Return [X, Y] of the center of cell containing provided text 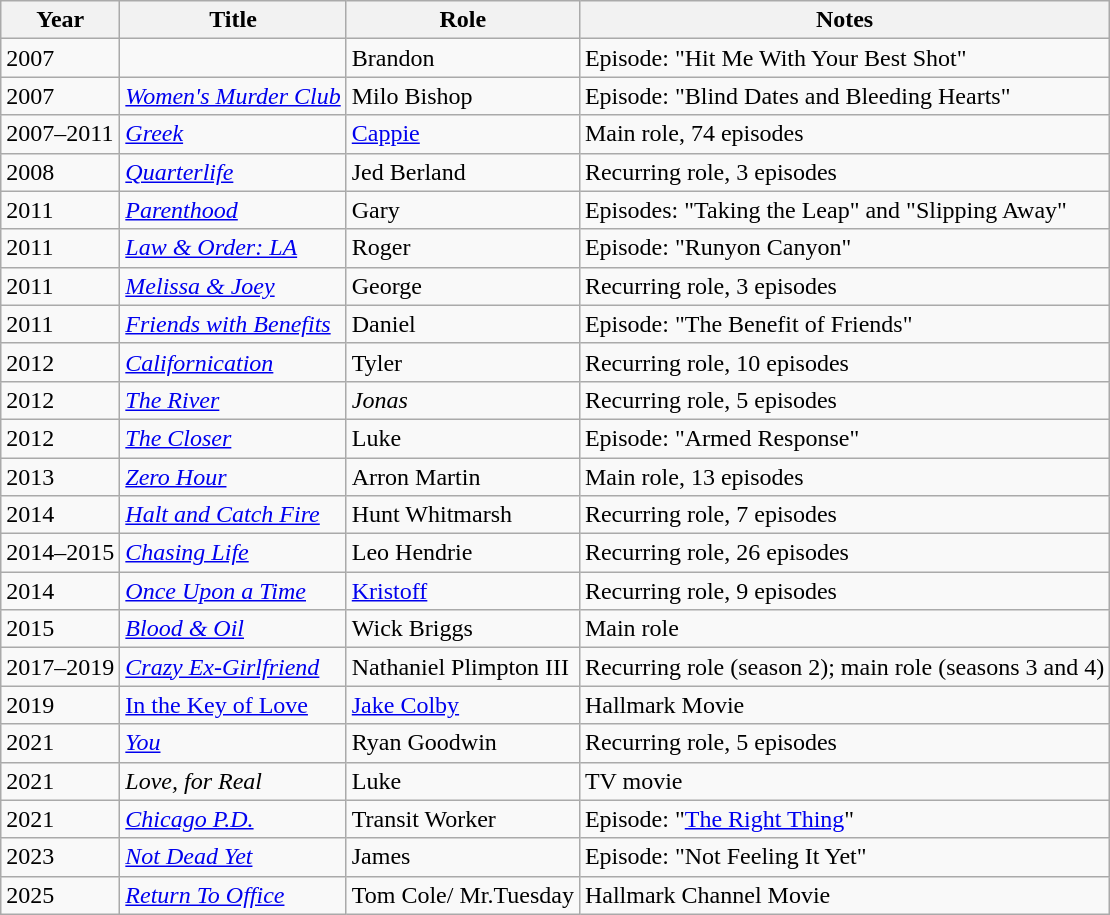
Recurring role (season 2); main role (seasons 3 and 4) [844, 667]
Recurring role, 10 episodes [844, 362]
Role [462, 20]
Roger [462, 248]
Jake Colby [462, 705]
Episode: "Armed Response" [844, 438]
Episode: "Blind Dates and Bleeding Hearts" [844, 96]
Greek [233, 134]
Hallmark Channel Movie [844, 895]
TV movie [844, 781]
Love, for Real [233, 781]
2015 [60, 629]
Title [233, 20]
Hunt Whitmarsh [462, 515]
Brandon [462, 58]
Nathaniel Plimpton III [462, 667]
The River [233, 400]
Melissa & Joey [233, 286]
Episode: "Hit Me With Your Best Shot" [844, 58]
Episode: "The Right Thing" [844, 819]
2025 [60, 895]
Leo Hendrie [462, 553]
Milo Bishop [462, 96]
Law & Order: LA [233, 248]
Wick Briggs [462, 629]
Friends with Benefits [233, 324]
Halt and Catch Fire [233, 515]
2007–2011 [60, 134]
Not Dead Yet [233, 857]
Episode: "The Benefit of Friends" [844, 324]
Once Upon a Time [233, 591]
Ryan Goodwin [462, 743]
Zero Hour [233, 477]
Chicago P.D. [233, 819]
Gary [462, 210]
Recurring role, 9 episodes [844, 591]
Recurring role, 7 episodes [844, 515]
Jonas [462, 400]
Tyler [462, 362]
George [462, 286]
Recurring role, 26 episodes [844, 553]
Tom Cole/ Mr.Tuesday [462, 895]
Quarterlife [233, 172]
Kristoff [462, 591]
Californication [233, 362]
Daniel [462, 324]
2017–2019 [60, 667]
Arron Martin [462, 477]
Chasing Life [233, 553]
Cappie [462, 134]
2014–2015 [60, 553]
Episode: "Runyon Canyon" [844, 248]
Transit Worker [462, 819]
Return To Office [233, 895]
Main role, 74 episodes [844, 134]
Crazy Ex-Girlfriend [233, 667]
You [233, 743]
Blood & Oil [233, 629]
In the Key of Love [233, 705]
Episode: "Not Feeling It Yet" [844, 857]
Year [60, 20]
Episodes: "Taking the Leap" and "Slipping Away" [844, 210]
Notes [844, 20]
Women's Murder Club [233, 96]
Main role [844, 629]
Main role, 13 episodes [844, 477]
The Closer [233, 438]
James [462, 857]
2019 [60, 705]
2013 [60, 477]
2023 [60, 857]
2008 [60, 172]
Jed Berland [462, 172]
Hallmark Movie [844, 705]
Parenthood [233, 210]
